From the cell containing the given text, extract its center point as (X, Y) coordinate. 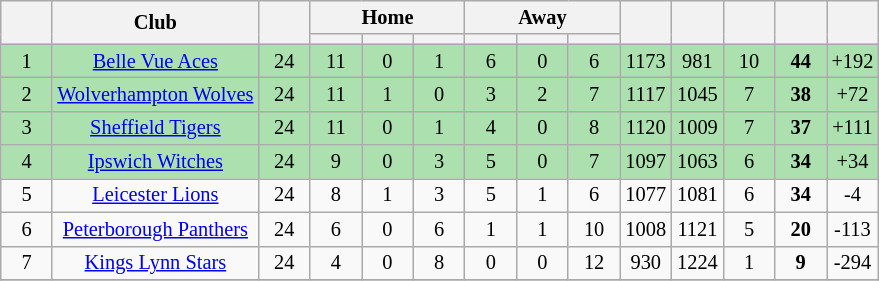
12 (594, 263)
1224 (698, 263)
1081 (698, 195)
Leicester Lions (155, 195)
37 (801, 128)
Belle Vue Aces (155, 61)
-4 (853, 195)
+111 (853, 128)
+192 (853, 61)
Sheffield Tigers (155, 128)
1045 (698, 94)
Ipswich Witches (155, 162)
1008 (646, 229)
Wolverhampton Wolves (155, 94)
Away (542, 17)
-294 (853, 263)
1121 (698, 229)
1077 (646, 195)
Peterborough Panthers (155, 229)
20 (801, 229)
1063 (698, 162)
-113 (853, 229)
+34 (853, 162)
Home (388, 17)
1009 (698, 128)
Club (155, 22)
1097 (646, 162)
981 (698, 61)
1120 (646, 128)
1173 (646, 61)
1117 (646, 94)
44 (801, 61)
930 (646, 263)
38 (801, 94)
+72 (853, 94)
Kings Lynn Stars (155, 263)
